Extract the (X, Y) coordinate from the center of the cell holding the provided text.  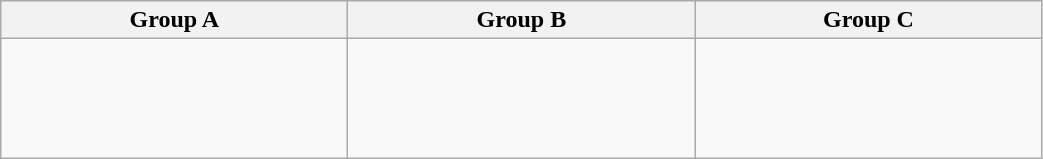
Group A (174, 20)
Group C (868, 20)
Group B (522, 20)
